Identify which cell holds the provided text, then report its (x, y) central coordinate. 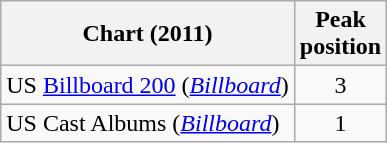
US Cast Albums (Billboard) (148, 123)
Chart (2011) (148, 34)
3 (340, 85)
1 (340, 123)
Peakposition (340, 34)
US Billboard 200 (Billboard) (148, 85)
